Determine the (X, Y) coordinate at the center of the cell enclosing the given text.  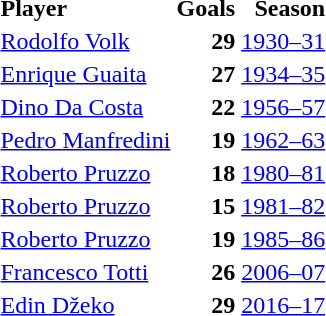
18 (206, 173)
15 (206, 206)
29 (206, 41)
26 (206, 272)
27 (206, 74)
22 (206, 107)
